Search for the cell housing the specified text and yield its (x, y) center coordinate. 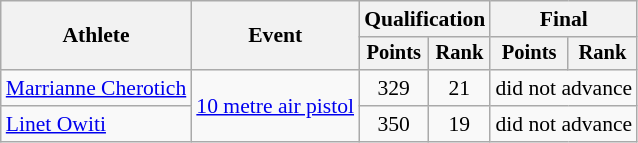
Athlete (96, 36)
21 (459, 88)
329 (394, 88)
Qualification (424, 19)
Event (275, 36)
10 metre air pistol (275, 106)
Marrianne Cherotich (96, 88)
350 (394, 124)
Final (564, 19)
Linet Owiti (96, 124)
19 (459, 124)
